Provide the (X, Y) coordinate of the cell's center where the given text is located.  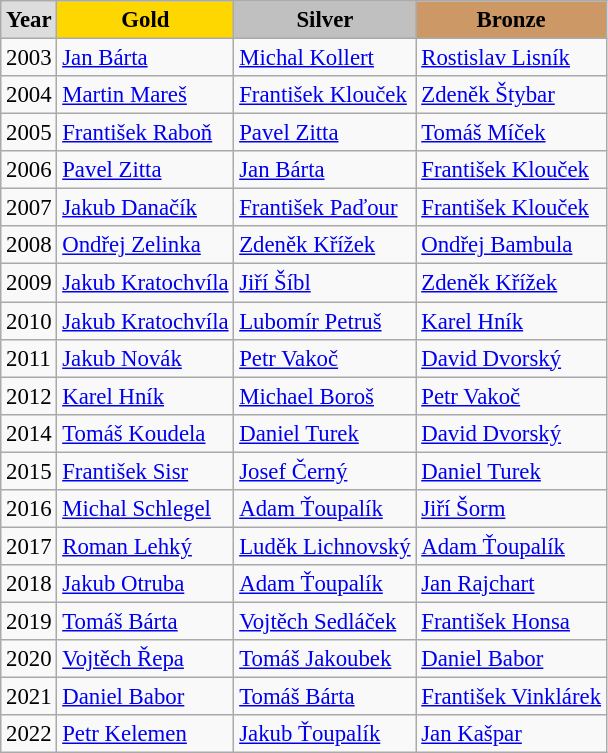
2021 (29, 697)
2022 (29, 734)
Petr Kelemen (146, 734)
Rostislav Lisník (511, 58)
Jiří Šorm (511, 509)
Vojtěch Řepa (146, 659)
2014 (29, 433)
Michal Kollert (325, 58)
Jan Kašpar (511, 734)
Jan Rajchart (511, 584)
Tomáš Koudela (146, 433)
Jakub Otruba (146, 584)
Jakub Danačík (146, 208)
2006 (29, 170)
Ondřej Bambula (511, 245)
2017 (29, 546)
Tomáš Míček (511, 133)
Tomáš Jakoubek (325, 659)
2003 (29, 58)
2004 (29, 95)
František Vinklárek (511, 697)
František Sisr (146, 471)
Jakub Ťoupalík (325, 734)
2010 (29, 321)
Zdeněk Štybar (511, 95)
Jakub Novák (146, 358)
František Honsa (511, 621)
Luděk Lichnovský (325, 546)
2011 (29, 358)
Silver (325, 20)
2009 (29, 283)
2015 (29, 471)
Roman Lehký (146, 546)
Gold (146, 20)
2018 (29, 584)
Year (29, 20)
2008 (29, 245)
Michael Boroš (325, 396)
František Raboň (146, 133)
2005 (29, 133)
Vojtěch Sedláček (325, 621)
František Paďour (325, 208)
Jiří Šíbl (325, 283)
2016 (29, 509)
2007 (29, 208)
Ondřej Zelinka (146, 245)
2019 (29, 621)
Martin Mareš (146, 95)
2020 (29, 659)
Josef Černý (325, 471)
Lubomír Petruš (325, 321)
Bronze (511, 20)
Michal Schlegel (146, 509)
2012 (29, 396)
